Return [X, Y] of the center of cell containing provided text 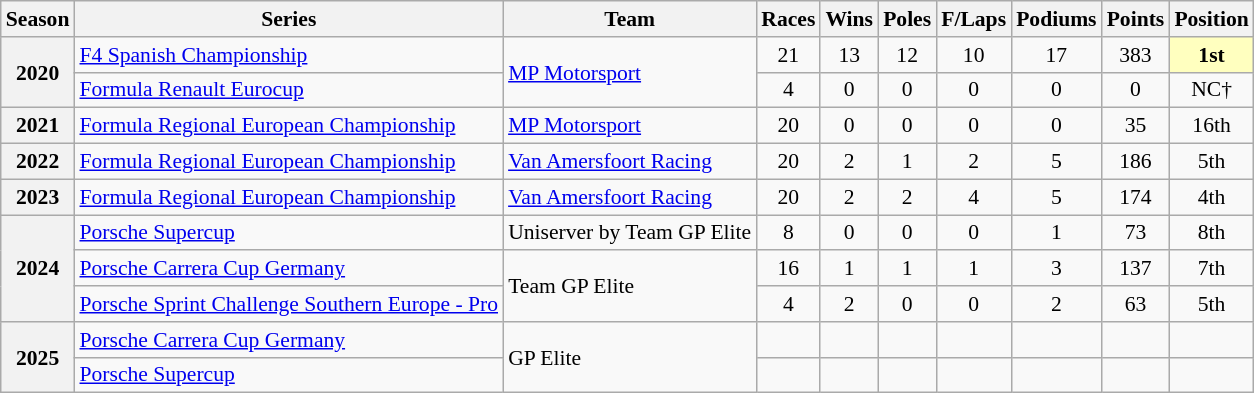
8th [1211, 233]
17 [1056, 55]
186 [1136, 162]
13 [849, 55]
2023 [38, 197]
Season [38, 19]
12 [907, 55]
16th [1211, 126]
2024 [38, 268]
NC† [1211, 90]
Series [288, 19]
Team [630, 19]
Position [1211, 19]
16 [788, 269]
Team GP Elite [630, 286]
63 [1136, 304]
137 [1136, 269]
383 [1136, 55]
Formula Renault Eurocup [288, 90]
2025 [38, 358]
8 [788, 233]
GP Elite [630, 358]
10 [974, 55]
2021 [38, 126]
Poles [907, 19]
Races [788, 19]
21 [788, 55]
1st [1211, 55]
2022 [38, 162]
Porsche Sprint Challenge Southern Europe - Pro [288, 304]
F/Laps [974, 19]
3 [1056, 269]
Uniserver by Team GP Elite [630, 233]
F4 Spanish Championship [288, 55]
2020 [38, 72]
Wins [849, 19]
4th [1211, 197]
174 [1136, 197]
73 [1136, 233]
7th [1211, 269]
Podiums [1056, 19]
Points [1136, 19]
35 [1136, 126]
